Identify which cell holds the provided text, then report its [X, Y] central coordinate. 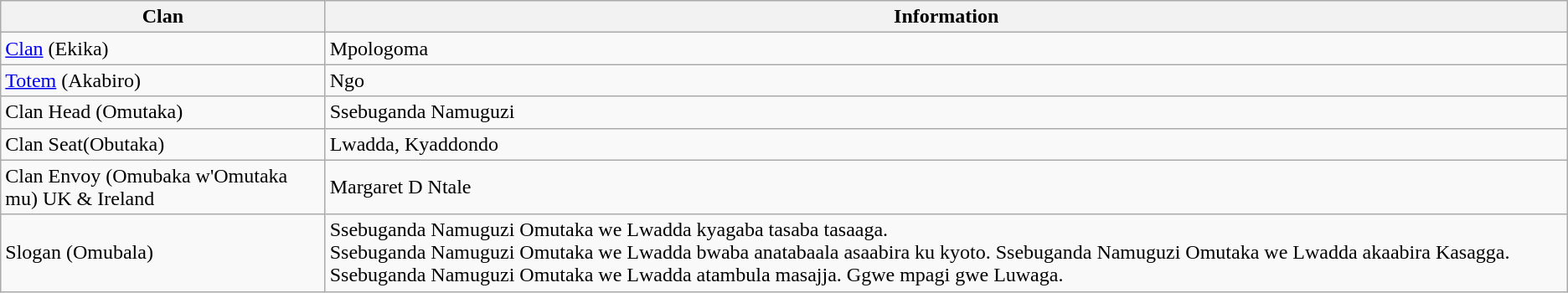
Clan (Ekika) [162, 49]
Totem (Akabiro) [162, 80]
Clan [162, 17]
Clan Head (Omutaka) [162, 112]
Margaret D Ntale [946, 188]
Mpologoma [946, 49]
Clan Seat(Obutaka) [162, 144]
Slogan (Omubala) [162, 253]
Ngo [946, 80]
Ssebuganda Namuguzi [946, 112]
Clan Envoy (Omubaka w'Omutaka mu) UK & Ireland [162, 188]
Lwadda, Kyaddondo [946, 144]
Information [946, 17]
